Extract the (X, Y) coordinate from the center of the cell holding the provided text.  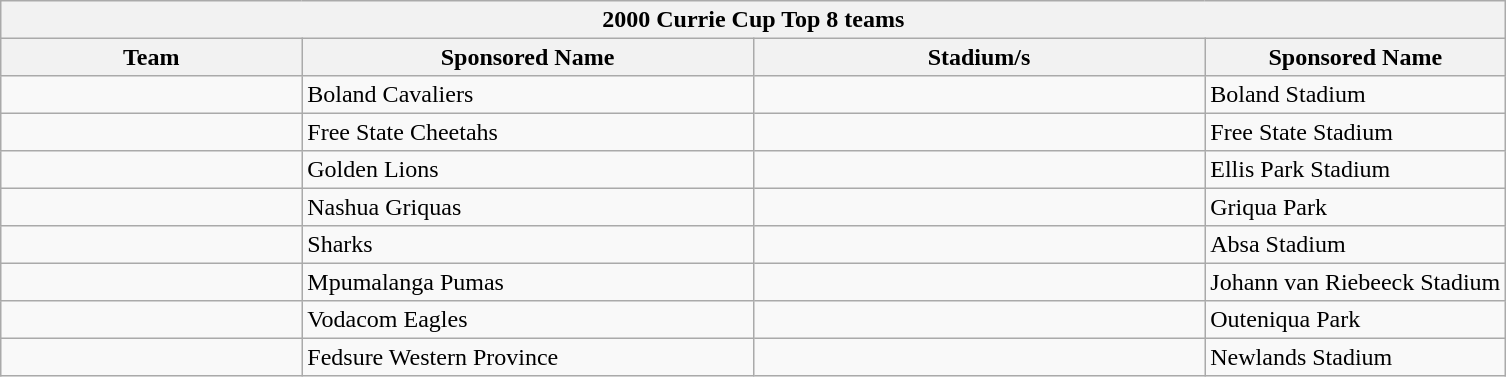
Ellis Park Stadium (1356, 170)
Outeniqua Park (1356, 318)
Johann van Riebeeck Stadium (1356, 282)
Fedsure Western Province (528, 356)
Stadium/s (979, 56)
Sharks (528, 244)
Free State Cheetahs (528, 132)
Mpumalanga Pumas (528, 282)
Nashua Griquas (528, 206)
Golden Lions (528, 170)
Griqua Park (1356, 206)
Absa Stadium (1356, 244)
Vodacom Eagles (528, 318)
Newlands Stadium (1356, 356)
Team (152, 56)
Free State Stadium (1356, 132)
Boland Stadium (1356, 94)
Boland Cavaliers (528, 94)
2000 Currie Cup Top 8 teams (754, 20)
